Find where the given text appears and provide that cell's center as (x, y) coordinate. 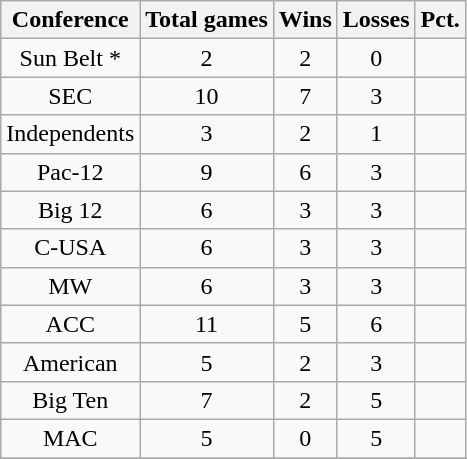
MW (70, 286)
11 (207, 324)
C-USA (70, 248)
Sun Belt * (70, 58)
Conference (70, 20)
Pac-12 (70, 172)
9 (207, 172)
10 (207, 96)
MAC (70, 438)
Losses (376, 20)
Independents (70, 134)
SEC (70, 96)
Total games (207, 20)
American (70, 362)
Wins (305, 20)
Pct. (440, 20)
Big Ten (70, 400)
Big 12 (70, 210)
1 (376, 134)
ACC (70, 324)
